Detect which cell encompasses the target text, then output its (X, Y) center coordinate. 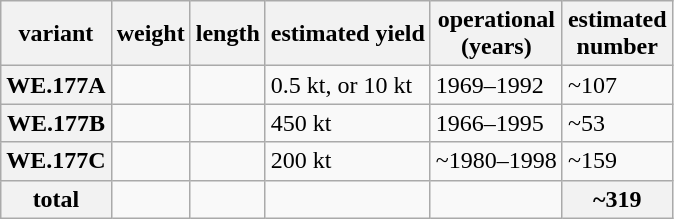
variant (56, 34)
weight (150, 34)
WE.177C (56, 161)
WE.177A (56, 85)
450 kt (348, 123)
~1980–1998 (496, 161)
0.5 kt, or 10 kt (348, 85)
~159 (617, 161)
estimatednumber (617, 34)
~53 (617, 123)
length (228, 34)
~107 (617, 85)
~319 (617, 199)
WE.177B (56, 123)
1969–1992 (496, 85)
200 kt (348, 161)
1966–1995 (496, 123)
estimated yield (348, 34)
operational(years) (496, 34)
total (56, 199)
